Scan for the cell matching the given text and deliver its [x, y] coordinate at center. 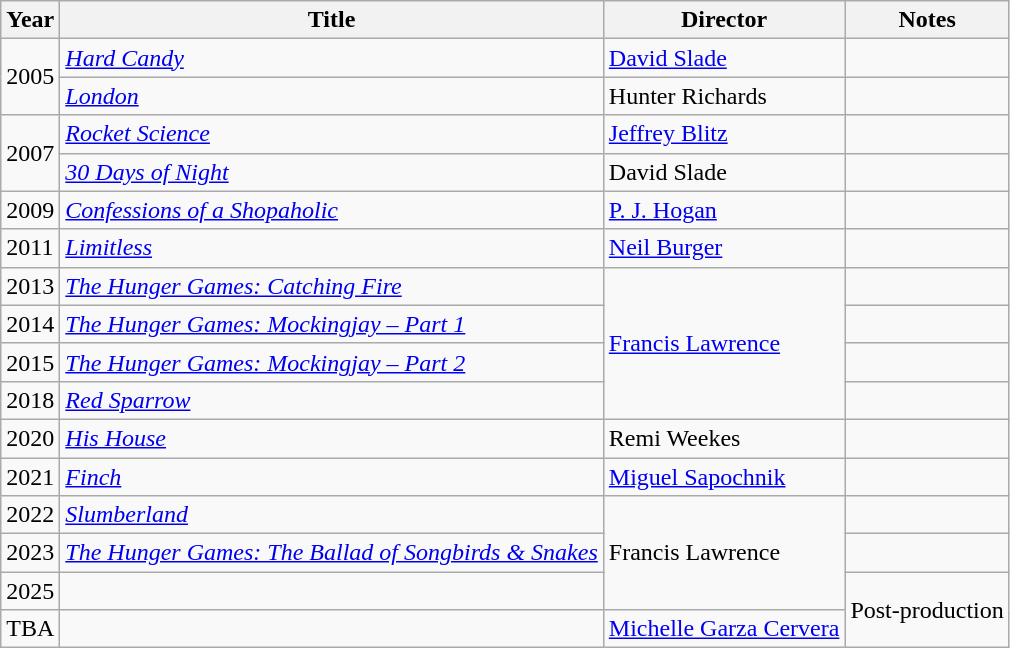
P. J. Hogan [724, 210]
Hard Candy [332, 58]
30 Days of Night [332, 172]
Miguel Sapochnik [724, 477]
Confessions of a Shopaholic [332, 210]
His House [332, 438]
TBA [30, 629]
The Hunger Games: Mockingjay – Part 2 [332, 362]
Limitless [332, 248]
2020 [30, 438]
Red Sparrow [332, 400]
2014 [30, 324]
2025 [30, 591]
Year [30, 20]
Title [332, 20]
2011 [30, 248]
2023 [30, 553]
The Hunger Games: Catching Fire [332, 286]
Michelle Garza Cervera [724, 629]
Rocket Science [332, 134]
Finch [332, 477]
Neil Burger [724, 248]
Director [724, 20]
Remi Weekes [724, 438]
2013 [30, 286]
2007 [30, 153]
2009 [30, 210]
2022 [30, 515]
2018 [30, 400]
2015 [30, 362]
Post-production [927, 610]
The Hunger Games: The Ballad of Songbirds & Snakes [332, 553]
Hunter Richards [724, 96]
2021 [30, 477]
London [332, 96]
Notes [927, 20]
Jeffrey Blitz [724, 134]
2005 [30, 77]
The Hunger Games: Mockingjay – Part 1 [332, 324]
Slumberland [332, 515]
